Find where the given text appears and provide that cell's center as (x, y) coordinate. 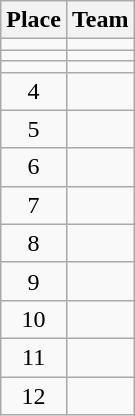
8 (34, 243)
9 (34, 281)
Team (100, 20)
Place (34, 20)
11 (34, 357)
10 (34, 319)
4 (34, 91)
5 (34, 129)
6 (34, 167)
7 (34, 205)
12 (34, 395)
